Detect which cell encompasses the target text, then output its (x, y) center coordinate. 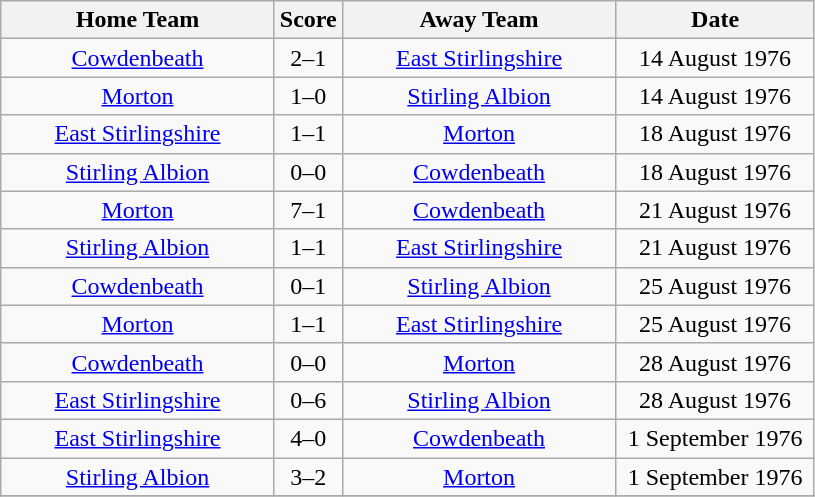
3–2 (308, 477)
Score (308, 20)
0–1 (308, 286)
Home Team (138, 20)
1–0 (308, 96)
Away Team (479, 20)
Date (716, 20)
0–6 (308, 400)
7–1 (308, 210)
2–1 (308, 58)
4–0 (308, 438)
